Pinpoint the cell where the given text exists, returning its [X, Y] midpoint coordinate. 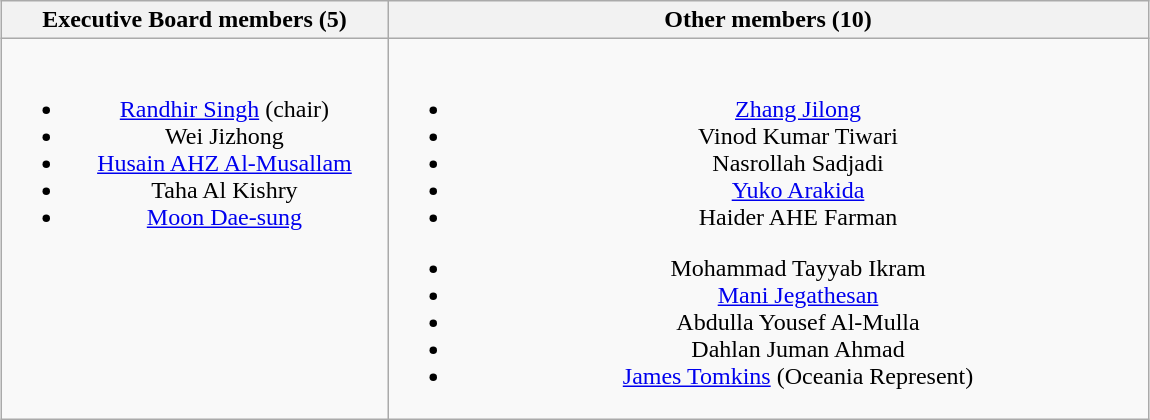
Randhir Singh (chair) Wei Jizhong Husain AHZ Al-Musallam Taha Al Kishry Moon Dae-sung [194, 229]
Executive Board members (5) [194, 20]
Other members (10) [768, 20]
